Return [X, Y] of the center of cell containing provided text 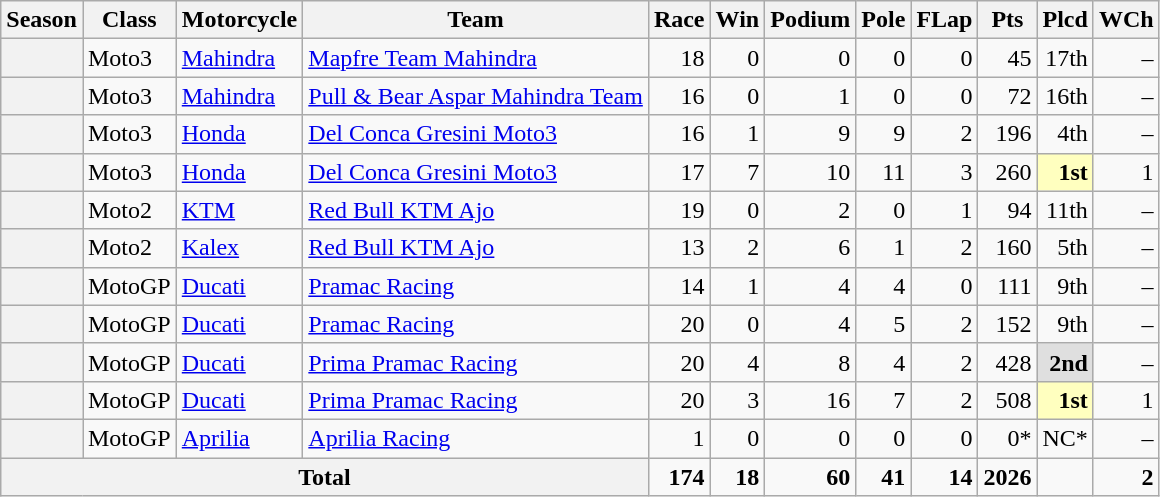
10 [810, 172]
196 [1008, 134]
Aprilia [240, 438]
0* [1008, 438]
4th [1065, 134]
94 [1008, 210]
16th [1065, 96]
260 [1008, 172]
Total [325, 477]
Pole [884, 20]
41 [884, 477]
2026 [1008, 477]
Kalex [240, 248]
17 [679, 172]
Mapfre Team Mahindra [476, 58]
Plcd [1065, 20]
45 [1008, 58]
Podium [810, 20]
13 [679, 248]
Pull & Bear Aspar Mahindra Team [476, 96]
KTM [240, 210]
152 [1008, 324]
11 [884, 172]
Race [679, 20]
WCh [1126, 20]
8 [810, 362]
508 [1008, 400]
174 [679, 477]
60 [810, 477]
5 [884, 324]
19 [679, 210]
111 [1008, 286]
Season [42, 20]
NC* [1065, 438]
Aprilia Racing [476, 438]
Win [738, 20]
428 [1008, 362]
Team [476, 20]
Pts [1008, 20]
6 [810, 248]
Motorcycle [240, 20]
11th [1065, 210]
2nd [1065, 362]
72 [1008, 96]
FLap [944, 20]
5th [1065, 248]
17th [1065, 58]
Class [129, 20]
160 [1008, 248]
